Locate the cell with the specified text and output its (x, y) center coordinate. 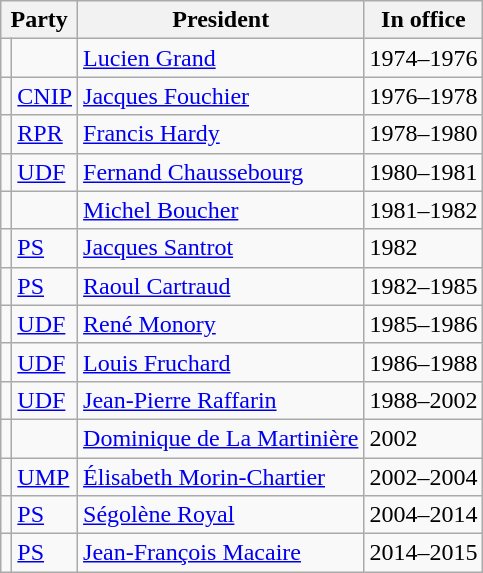
Raoul Cartraud (221, 286)
1985–1986 (424, 324)
Fernand Chaussebourg (221, 172)
1978–1980 (424, 134)
Francis Hardy (221, 134)
Louis Fruchard (221, 362)
Jean-François Macaire (221, 553)
1982 (424, 248)
Lucien Grand (221, 58)
1981–1982 (424, 210)
2014–2015 (424, 553)
1982–1985 (424, 286)
Jacques Fouchier (221, 96)
2002 (424, 438)
Élisabeth Morin-Chartier (221, 477)
Dominique de La Martinière (221, 438)
2004–2014 (424, 515)
René Monory (221, 324)
1974–1976 (424, 58)
Jean-Pierre Raffarin (221, 400)
Jacques Santrot (221, 248)
CNIP (45, 96)
In office (424, 20)
2002–2004 (424, 477)
RPR (45, 134)
1980–1981 (424, 172)
UMP (45, 477)
President (221, 20)
Michel Boucher (221, 210)
Party (40, 20)
1988–2002 (424, 400)
Ségolène Royal (221, 515)
1986–1988 (424, 362)
1976–1978 (424, 96)
